Detect which cell encompasses the target text, then output its (X, Y) center coordinate. 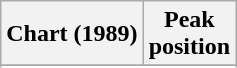
Chart (1989) (72, 34)
Peakposition (189, 34)
